Find where the given text appears and provide that cell's center as [X, Y] coordinate. 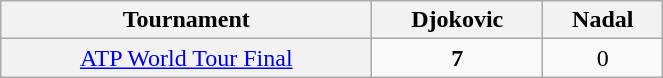
Nadal [603, 20]
Djokovic [458, 20]
7 [458, 58]
Tournament [186, 20]
ATP World Tour Final [186, 58]
0 [603, 58]
